Scan for the cell matching the given text and deliver its [x, y] coordinate at center. 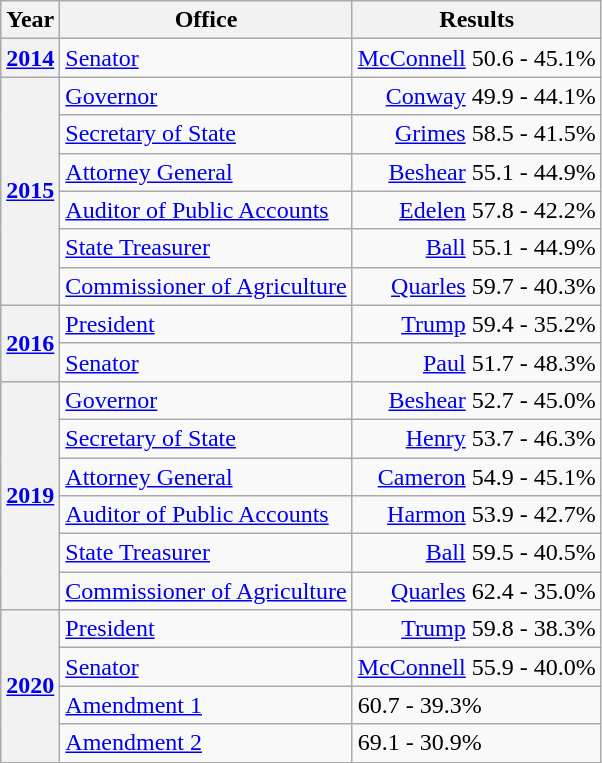
69.1 - 30.9% [476, 743]
Trump 59.4 - 35.2% [476, 324]
Ball 55.1 - 44.9% [476, 248]
Amendment 1 [206, 705]
McConnell 50.6 - 45.1% [476, 58]
Harmon 53.9 - 42.7% [476, 515]
Results [476, 20]
2020 [30, 686]
Quarles 59.7 - 40.3% [476, 286]
Cameron 54.9 - 45.1% [476, 477]
Conway 49.9 - 44.1% [476, 96]
Ball 59.5 - 40.5% [476, 553]
Office [206, 20]
Trump 59.8 - 38.3% [476, 629]
Edelen 57.8 - 42.2% [476, 210]
60.7 - 39.3% [476, 705]
Henry 53.7 - 46.3% [476, 438]
Beshear 52.7 - 45.0% [476, 400]
Grimes 58.5 - 41.5% [476, 134]
Beshear 55.1 - 44.9% [476, 172]
Amendment 2 [206, 743]
2014 [30, 58]
2019 [30, 495]
2016 [30, 343]
McConnell 55.9 - 40.0% [476, 667]
Paul 51.7 - 48.3% [476, 362]
Quarles 62.4 - 35.0% [476, 591]
2015 [30, 191]
Year [30, 20]
